Extract the (X, Y) coordinate from the center of the cell holding the provided text.  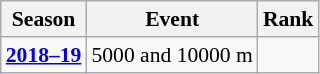
Season (44, 19)
5000 and 10000 m (172, 55)
Rank (288, 19)
2018–19 (44, 55)
Event (172, 19)
